From the cell containing the given text, extract its center point as [x, y] coordinate. 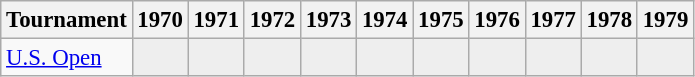
1970 [160, 20]
1976 [497, 20]
1975 [441, 20]
1971 [216, 20]
1977 [553, 20]
1979 [665, 20]
1972 [272, 20]
U.S. Open [66, 58]
1974 [385, 20]
1978 [609, 20]
Tournament [66, 20]
1973 [328, 20]
